Output the (x, y) coordinate of the center of the cell containing the given text.  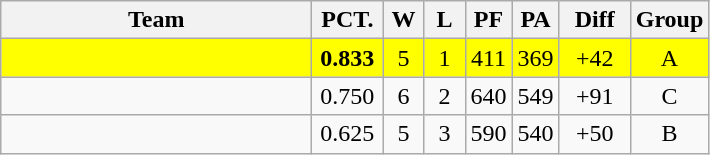
Team (156, 20)
3 (444, 134)
590 (488, 134)
1 (444, 58)
0.625 (348, 134)
PA (536, 20)
Diff (594, 20)
0.750 (348, 96)
369 (536, 58)
C (670, 96)
411 (488, 58)
2 (444, 96)
B (670, 134)
PCT. (348, 20)
A (670, 58)
+50 (594, 134)
540 (536, 134)
+42 (594, 58)
PF (488, 20)
L (444, 20)
Group (670, 20)
549 (536, 96)
0.833 (348, 58)
640 (488, 96)
W (404, 20)
6 (404, 96)
+91 (594, 96)
